Locate the cell with the specified text and output its (x, y) center coordinate. 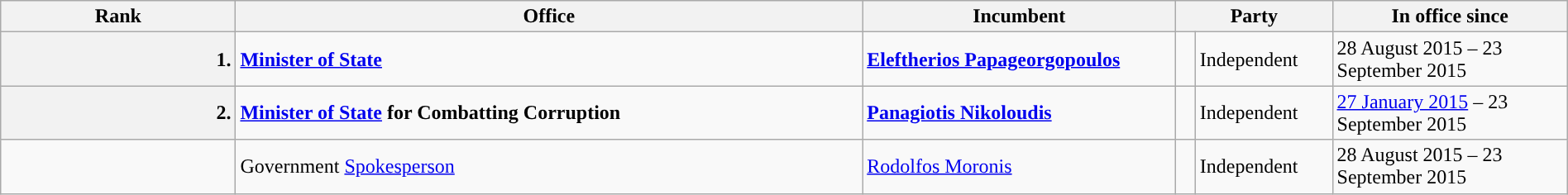
1. (118, 59)
Incumbent (1019, 17)
Rodolfos Moronis (1019, 167)
Government Spokesperson (549, 167)
Party (1254, 17)
2. (118, 112)
Minister of State for Combatting Corruption (549, 112)
Office (549, 17)
Eleftherios Papageorgopoulos (1019, 59)
In office since (1450, 17)
Rank (118, 17)
Minister of State (549, 59)
27 January 2015 – 23 September 2015 (1450, 112)
Panagiotis Nikoloudis (1019, 112)
